Scan for the cell matching the given text and deliver its [X, Y] coordinate at center. 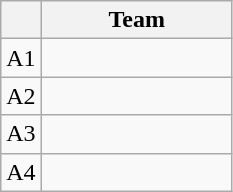
A2 [21, 96]
A1 [21, 58]
Team [136, 20]
A4 [21, 172]
A3 [21, 134]
